Return the (X, Y) coordinate for the center point of the cell that contains the specified text.  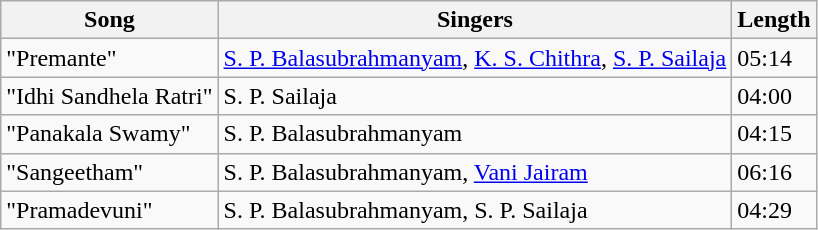
"Premante" (110, 58)
Singers (475, 20)
06:16 (774, 172)
S. P. Balasubrahmanyam, K. S. Chithra, S. P. Sailaja (475, 58)
04:00 (774, 96)
S. P. Balasubrahmanyam, Vani Jairam (475, 172)
S. P. Sailaja (475, 96)
04:15 (774, 134)
04:29 (774, 210)
S. P. Balasubrahmanyam, S. P. Sailaja (475, 210)
Song (110, 20)
Length (774, 20)
"Panakala Swamy" (110, 134)
"Pramadevuni" (110, 210)
"Sangeetham" (110, 172)
05:14 (774, 58)
"Idhi Sandhela Ratri" (110, 96)
S. P. Balasubrahmanyam (475, 134)
